Provide the (X, Y) coordinate of the cell's center where the given text is located.  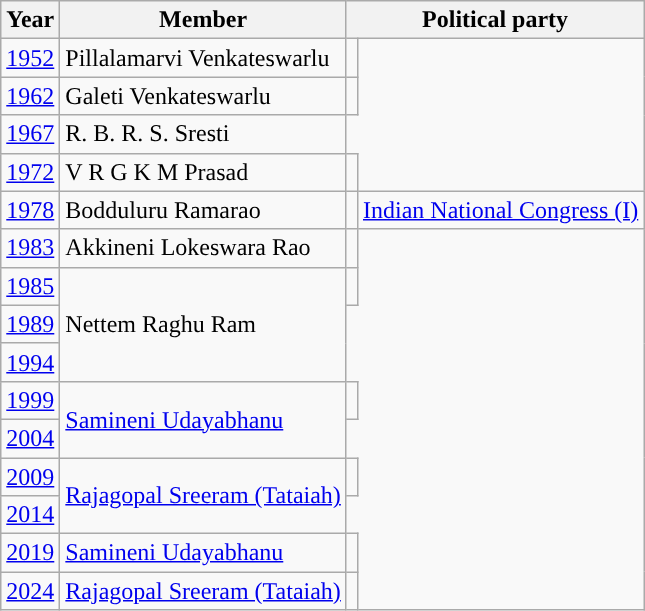
2004 (30, 438)
1962 (30, 96)
2024 (30, 591)
1999 (30, 400)
1952 (30, 58)
Year (30, 20)
R. B. R. S. Sresti (204, 134)
1967 (30, 134)
1985 (30, 286)
Indian National Congress (I) (500, 210)
V R G K M Prasad (204, 172)
2009 (30, 477)
Akkineni Lokeswara Rao (204, 248)
2014 (30, 515)
1978 (30, 210)
Galeti Venkateswarlu (204, 96)
Member (204, 20)
Bodduluru Ramarao (204, 210)
1983 (30, 248)
2019 (30, 553)
Nettem Raghu Ram (204, 324)
Political party (494, 20)
1989 (30, 324)
Pillalamarvi Venkateswarlu (204, 58)
1972 (30, 172)
1994 (30, 362)
